Determine the [X, Y] coordinate at the center of the cell enclosing the given text.  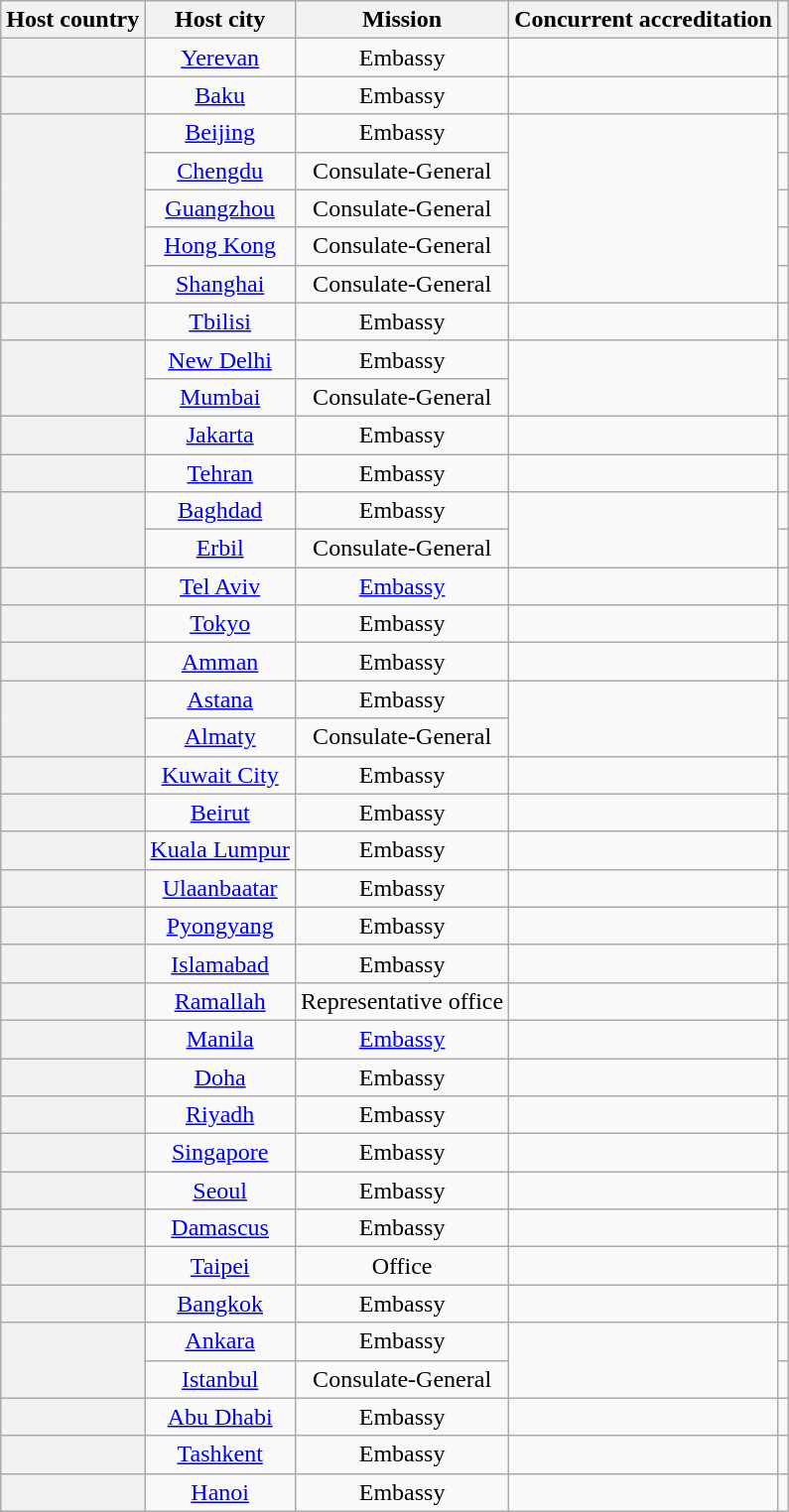
Yerevan [220, 58]
Office [401, 1266]
Guangzhou [220, 208]
Manila [220, 1039]
Ulaanbaatar [220, 888]
Amman [220, 662]
Host city [220, 20]
Tehran [220, 473]
Hanoi [220, 1492]
Riyadh [220, 1115]
Astana [220, 699]
Beijing [220, 133]
Taipei [220, 1266]
Istanbul [220, 1379]
Islamabad [220, 963]
Baghdad [220, 511]
Ramallah [220, 1001]
Tbilisi [220, 321]
Seoul [220, 1191]
Almaty [220, 737]
Kuala Lumpur [220, 850]
Mumbai [220, 397]
Hong Kong [220, 246]
Shanghai [220, 284]
Mission [401, 20]
Concurrent accreditation [643, 20]
New Delhi [220, 359]
Tashkent [220, 1454]
Pyongyang [220, 926]
Doha [220, 1076]
Bangkok [220, 1304]
Jakarta [220, 435]
Host country [73, 20]
Singapore [220, 1153]
Tokyo [220, 624]
Damascus [220, 1228]
Abu Dhabi [220, 1417]
Beirut [220, 813]
Baku [220, 95]
Erbil [220, 549]
Tel Aviv [220, 586]
Kuwait City [220, 775]
Representative office [401, 1001]
Chengdu [220, 171]
Ankara [220, 1341]
